Extract the [X, Y] coordinate from the center of the cell holding the provided text.  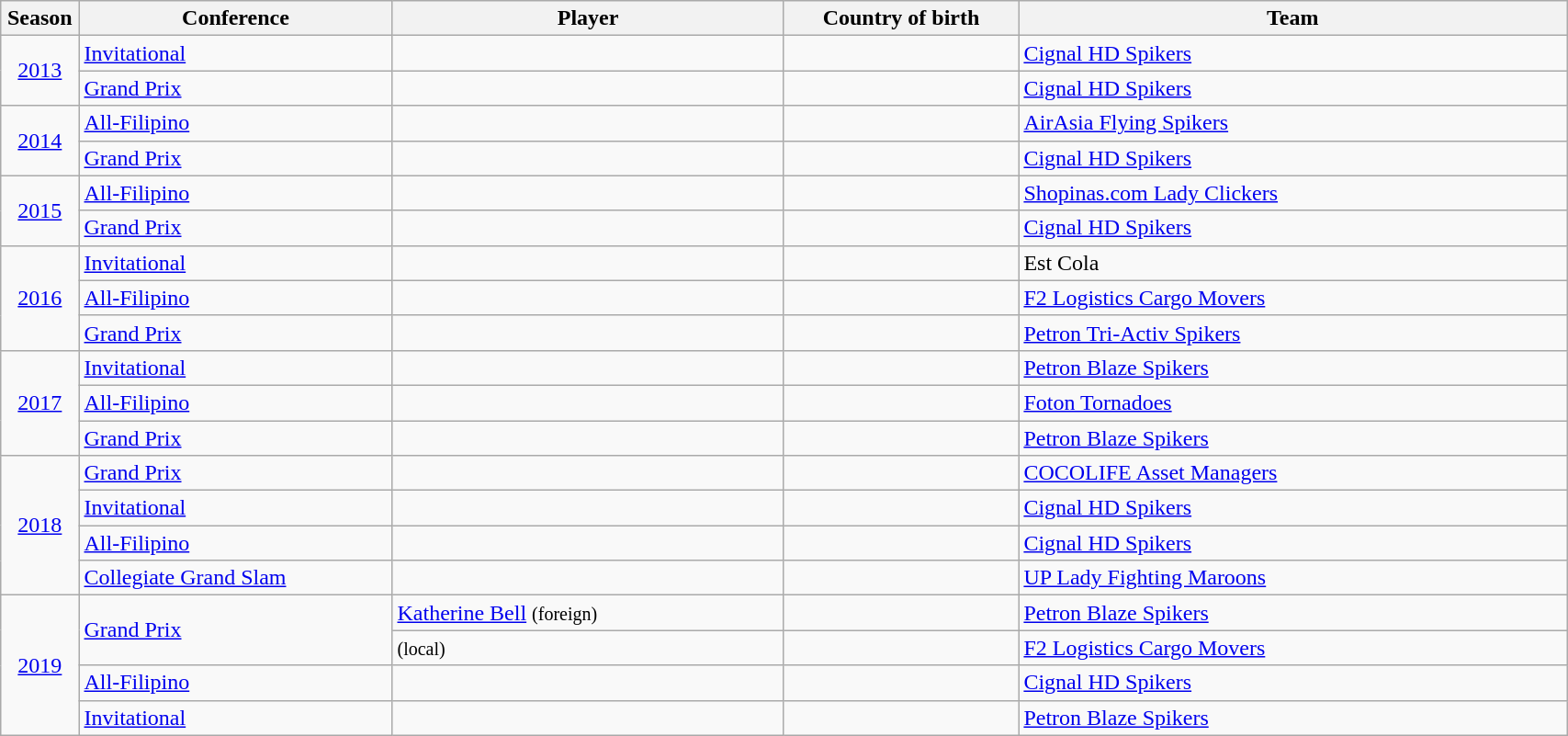
Foton Tornadoes [1293, 402]
2013 [40, 71]
Season [40, 18]
2015 [40, 210]
(local) [588, 648]
Team [1293, 18]
COCOLIFE Asset Managers [1293, 473]
2019 [40, 665]
Player [588, 18]
Collegiate Grand Slam [235, 578]
2018 [40, 526]
2016 [40, 298]
Shopinas.com Lady Clickers [1293, 193]
Country of birth [901, 18]
AirAsia Flying Spikers [1293, 123]
Petron Tri-Activ Spikers [1293, 333]
Conference [235, 18]
Katherine Bell (foreign) [588, 613]
UP Lady Fighting Maroons [1293, 578]
Est Cola [1293, 263]
2014 [40, 141]
2017 [40, 402]
